Capture the cell that displays the provided text and extract its [x, y] central coordinate. 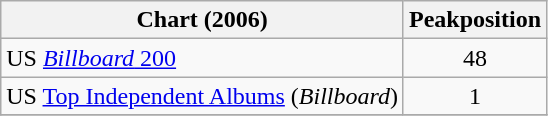
Peakposition [474, 20]
48 [474, 58]
US Billboard 200 [202, 58]
1 [474, 96]
Chart (2006) [202, 20]
US Top Independent Albums (Billboard) [202, 96]
